For the text-containing cell, return its midpoint in (x, y) coordinate format. 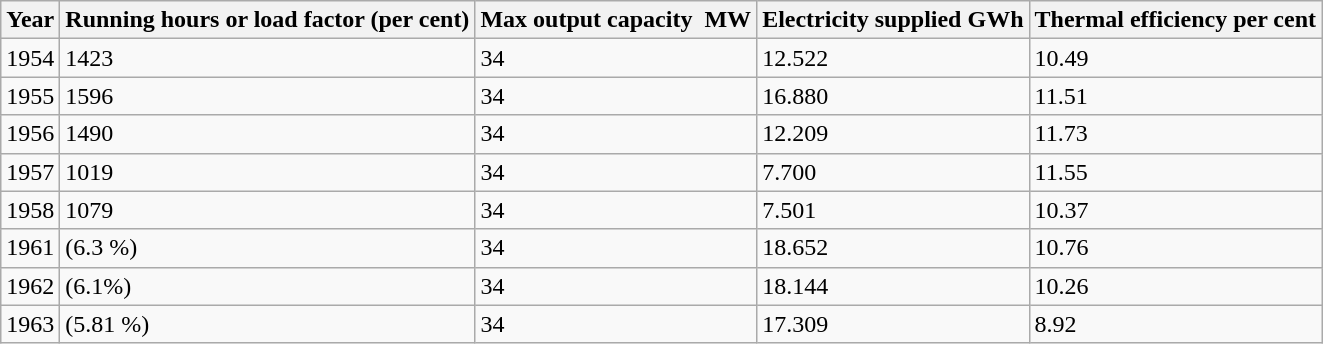
17.309 (893, 324)
Year (30, 20)
1019 (268, 172)
1961 (30, 248)
1490 (268, 134)
Electricity supplied GWh (893, 20)
18.144 (893, 286)
7.700 (893, 172)
10.49 (1176, 58)
1954 (30, 58)
1596 (268, 96)
1963 (30, 324)
10.37 (1176, 210)
11.51 (1176, 96)
Running hours or load factor (per cent) (268, 20)
1079 (268, 210)
(6.1%) (268, 286)
7.501 (893, 210)
(6.3 %) (268, 248)
8.92 (1176, 324)
12.522 (893, 58)
(5.81 %) (268, 324)
1955 (30, 96)
11.55 (1176, 172)
1958 (30, 210)
18.652 (893, 248)
10.76 (1176, 248)
Thermal efficiency per cent (1176, 20)
11.73 (1176, 134)
Max output capacity MW (616, 20)
10.26 (1176, 286)
1957 (30, 172)
1956 (30, 134)
1962 (30, 286)
1423 (268, 58)
12.209 (893, 134)
16.880 (893, 96)
